Detect which cell encompasses the target text, then output its [x, y] center coordinate. 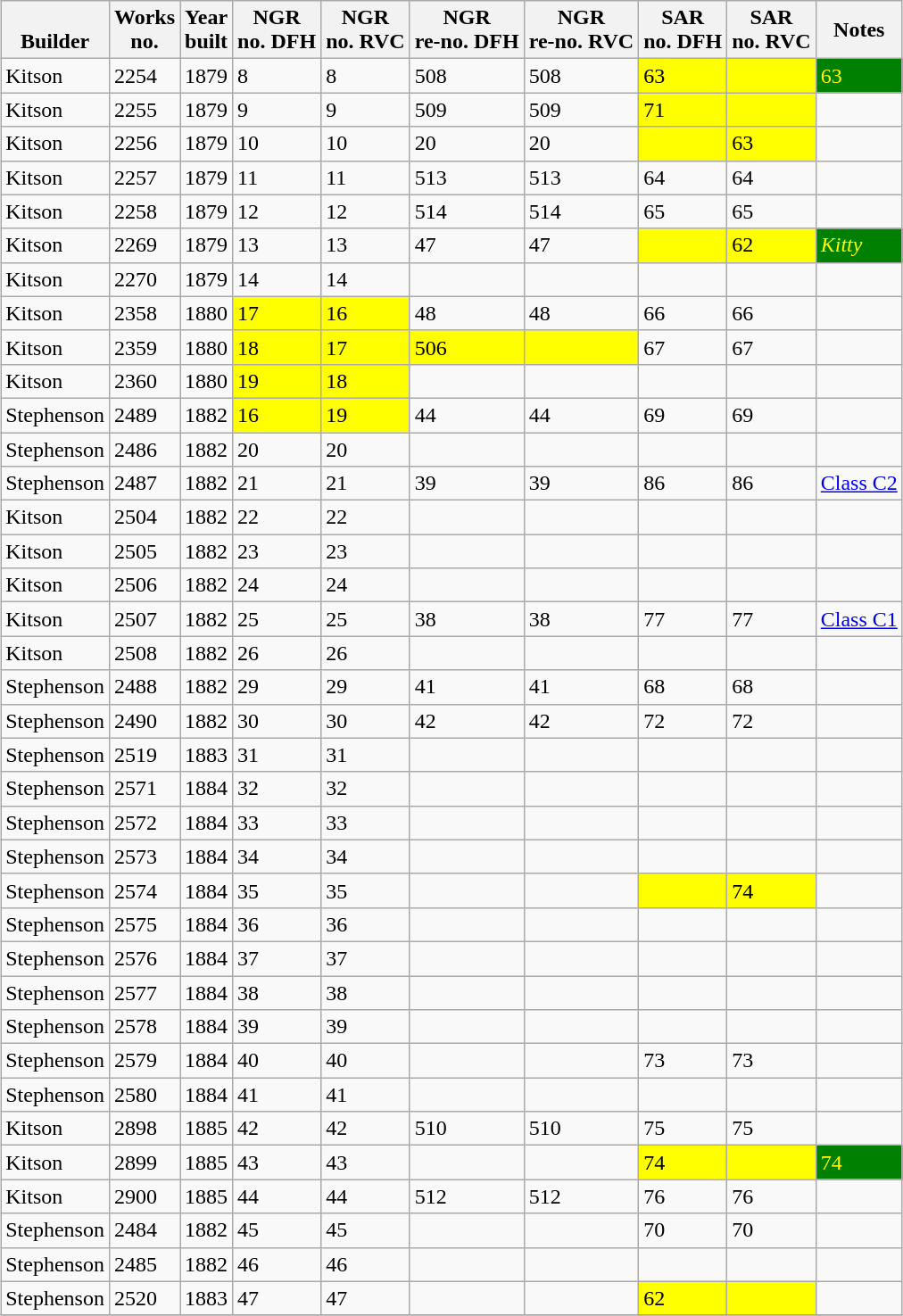
2269 [145, 245]
506 [467, 347]
71 [683, 110]
2254 [145, 76]
2360 [145, 381]
NGRre-no. DFH [467, 30]
Worksno. [145, 30]
2899 [145, 1163]
Builder [55, 30]
2574 [145, 890]
2520 [145, 1298]
2575 [145, 924]
2488 [145, 687]
2358 [145, 313]
2898 [145, 1129]
2505 [145, 551]
2490 [145, 721]
2519 [145, 755]
SARno. DFH [683, 30]
Class C1 [858, 619]
2359 [145, 347]
2255 [145, 110]
2487 [145, 484]
2900 [145, 1196]
2576 [145, 958]
NGRre-no. RVC [581, 30]
2577 [145, 993]
Kitty [858, 245]
2578 [145, 1027]
Class C2 [858, 484]
Yearbuilt [207, 30]
NGRno. DFH [277, 30]
NGRno. RVC [366, 30]
2508 [145, 653]
2571 [145, 789]
2572 [145, 823]
2507 [145, 619]
2506 [145, 585]
2573 [145, 857]
2485 [145, 1264]
2484 [145, 1230]
2257 [145, 178]
2258 [145, 211]
Notes [858, 30]
SARno. RVC [772, 30]
2486 [145, 449]
2579 [145, 1061]
2504 [145, 517]
2580 [145, 1095]
2489 [145, 415]
2270 [145, 279]
2256 [145, 144]
